Scan for the cell matching the given text and deliver its (x, y) coordinate at center. 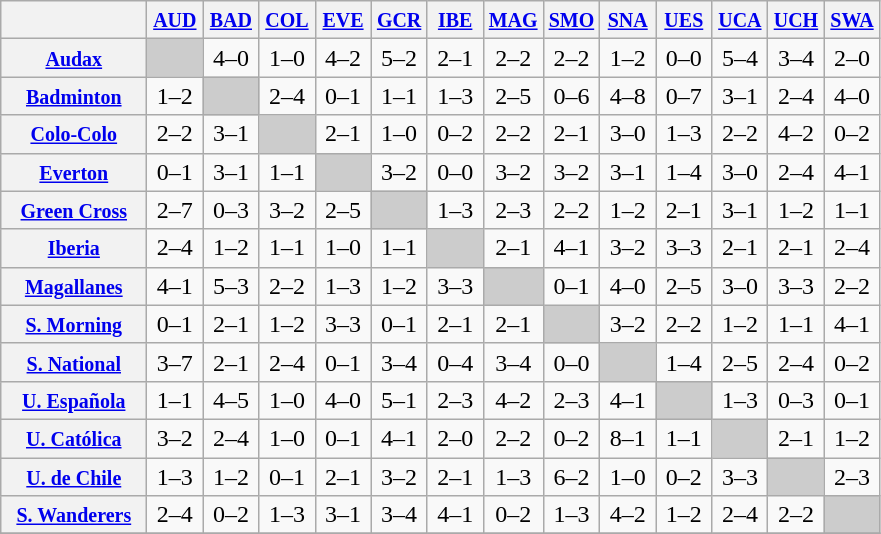
UCH (796, 20)
BAD (231, 20)
Green Cross (74, 210)
UES (684, 20)
U. Española (74, 400)
4–5 (231, 400)
5–1 (399, 400)
EVE (343, 20)
Iberia (74, 248)
GCR (399, 20)
3–7 (175, 362)
U. Católica (74, 438)
AUD (175, 20)
Audax (74, 58)
MAG (513, 20)
S. Wanderers (74, 515)
U. de Chile (74, 477)
UCA (740, 20)
COL (287, 20)
Badminton (74, 96)
5–3 (231, 286)
SWA (852, 20)
4–8 (628, 96)
2–7 (175, 210)
5–4 (740, 58)
8–1 (628, 438)
0–6 (572, 96)
5–2 (399, 58)
Colo-Colo (74, 134)
SMO (572, 20)
0–7 (684, 96)
IBE (455, 20)
Everton (74, 172)
S. National (74, 362)
6–2 (572, 477)
S. Morning (74, 324)
0–4 (455, 362)
Magallanes (74, 286)
SNA (628, 20)
